Return the (X, Y) coordinate for the center point of the cell that contains the specified text.  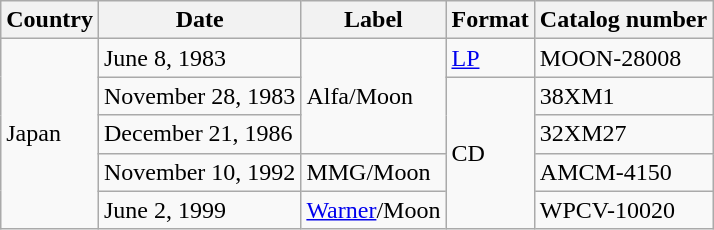
MMG/Moon (374, 172)
Alfa/Moon (374, 96)
CD (490, 153)
November 10, 1992 (199, 172)
Format (490, 20)
Label (374, 20)
November 28, 1983 (199, 96)
June 8, 1983 (199, 58)
Warner/Moon (374, 210)
June 2, 1999 (199, 210)
December 21, 1986 (199, 134)
Japan (50, 134)
WPCV-10020 (623, 210)
Country (50, 20)
AMCM-4150 (623, 172)
38XM1 (623, 96)
MOON-28008 (623, 58)
Catalog number (623, 20)
32XM27 (623, 134)
Date (199, 20)
LP (490, 58)
